Capture the cell that displays the provided text and extract its (X, Y) central coordinate. 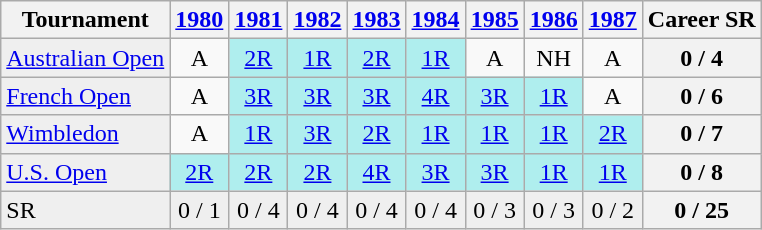
1980 (200, 20)
1983 (376, 20)
0 / 6 (702, 96)
0 / 8 (702, 172)
Australian Open (86, 58)
0 / 7 (702, 134)
SR (86, 210)
U.S. Open (86, 172)
NH (554, 58)
Career SR (702, 20)
1981 (258, 20)
0 / 25 (702, 210)
1987 (612, 20)
0 / 1 (200, 210)
Tournament (86, 20)
0 / 2 (612, 210)
1984 (436, 20)
Wimbledon (86, 134)
French Open (86, 96)
1986 (554, 20)
1982 (318, 20)
1985 (494, 20)
